Scan for the cell matching the given text and deliver its (x, y) coordinate at center. 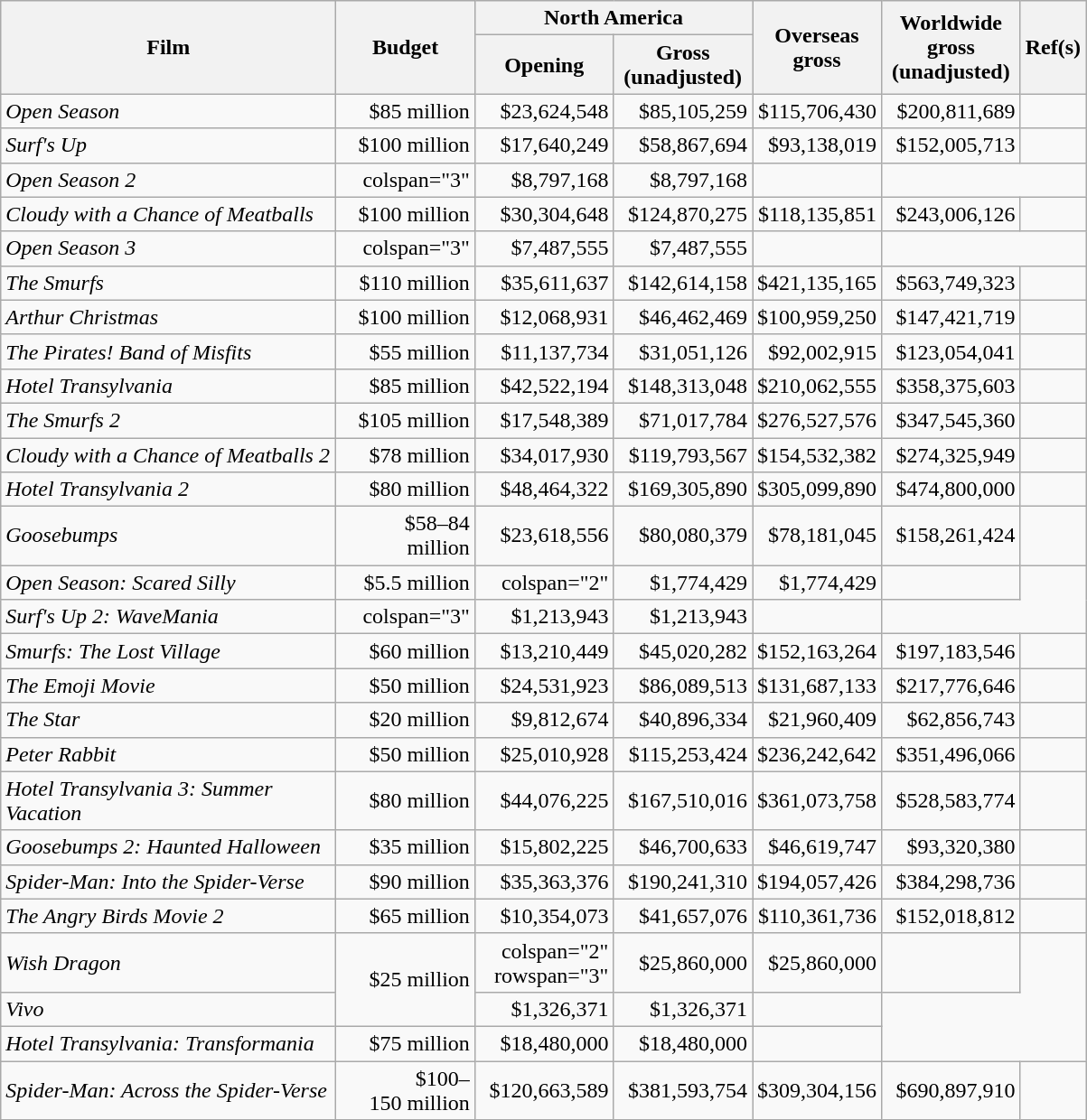
Arthur Christmas (168, 317)
$35 million (406, 847)
$35,611,637 (544, 283)
$85,105,259 (683, 111)
colspan="2" (544, 583)
$110,361,736 (817, 916)
Cloudy with a Chance of Meatballs 2 (168, 454)
$15,802,225 (544, 847)
$115,253,424 (683, 754)
$105 million (406, 420)
$80,080,379 (683, 537)
The Smurfs 2 (168, 420)
Surf's Up 2: WaveMania (168, 617)
$152,163,264 (817, 651)
$78 million (406, 454)
$154,532,382 (817, 454)
$75 million (406, 1043)
$11,137,734 (544, 351)
$25,010,928 (544, 754)
$690,897,910 (951, 1089)
$358,375,603 (951, 386)
Open Season: Scared Silly (168, 583)
$124,870,275 (683, 214)
$35,363,376 (544, 882)
$236,242,642 (817, 754)
Peter Rabbit (168, 754)
$20 million (406, 720)
$197,183,546 (951, 651)
$190,241,310 (683, 882)
$120,663,589 (544, 1089)
Opening (544, 65)
$347,545,360 (951, 420)
$92,002,915 (817, 351)
$21,960,409 (817, 720)
$93,138,019 (817, 145)
The Emoji Movie (168, 686)
$12,068,931 (544, 317)
$65 million (406, 916)
$41,657,076 (683, 916)
$46,700,633 (683, 847)
$23,618,556 (544, 537)
Smurfs: The Lost Village (168, 651)
$119,793,567 (683, 454)
$45,020,282 (683, 651)
$55 million (406, 351)
The Angry Birds Movie 2 (168, 916)
Goosebumps (168, 537)
$210,062,555 (817, 386)
$274,325,949 (951, 454)
$200,811,689 (951, 111)
Spider-Man: Across the Spider-Verse (168, 1089)
$44,076,225 (544, 800)
Hotel Transylvania 3: Summer Vacation (168, 800)
$58,867,694 (683, 145)
$142,614,158 (683, 283)
Wish Dragon (168, 963)
$169,305,890 (683, 490)
$147,421,719 (951, 317)
$5.5 million (406, 583)
Film (168, 47)
$13,210,449 (544, 651)
$110 million (406, 283)
Hotel Transylvania 2 (168, 490)
$46,619,747 (817, 847)
Goosebumps 2: Haunted Halloween (168, 847)
$474,800,000 (951, 490)
$10,354,073 (544, 916)
$62,856,743 (951, 720)
Spider-Man: Into the Spider-Verse (168, 882)
Open Season 3 (168, 248)
$123,054,041 (951, 351)
$131,687,133 (817, 686)
$40,896,334 (683, 720)
Ref(s) (1053, 47)
$528,583,774 (951, 800)
$305,099,890 (817, 490)
$23,624,548 (544, 111)
$100–150 million (406, 1089)
$384,298,736 (951, 882)
$243,006,126 (951, 214)
Cloudy with a Chance of Meatballs (168, 214)
$25 million (406, 979)
$60 million (406, 651)
Overseasgross (817, 47)
$148,313,048 (683, 386)
$152,018,812 (951, 916)
$58–84 million (406, 537)
$563,749,323 (951, 283)
$276,527,576 (817, 420)
$9,812,674 (544, 720)
$421,135,165 (817, 283)
$381,593,754 (683, 1089)
Hotel Transylvania (168, 386)
$118,135,851 (817, 214)
$309,304,156 (817, 1089)
Open Season 2 (168, 180)
$17,548,389 (544, 420)
Budget (406, 47)
$71,017,784 (683, 420)
$217,776,646 (951, 686)
The Pirates! Band of Misfits (168, 351)
$93,320,380 (951, 847)
$46,462,469 (683, 317)
Gross(unadjusted) (683, 65)
$34,017,930 (544, 454)
The Star (168, 720)
Worldwide gross(unadjusted) (951, 47)
$158,261,424 (951, 537)
Hotel Transylvania: Transformania (168, 1043)
Surf's Up (168, 145)
The Smurfs (168, 283)
colspan="2" rowspan="3" (544, 963)
$167,510,016 (683, 800)
$42,522,194 (544, 386)
$86,089,513 (683, 686)
$361,073,758 (817, 800)
$194,057,426 (817, 882)
$351,496,066 (951, 754)
$31,051,126 (683, 351)
$30,304,648 (544, 214)
North America (613, 18)
$24,531,923 (544, 686)
$78,181,045 (817, 537)
$17,640,249 (544, 145)
$90 million (406, 882)
$48,464,322 (544, 490)
$115,706,430 (817, 111)
$152,005,713 (951, 145)
$100,959,250 (817, 317)
Open Season (168, 111)
Vivo (168, 1009)
